Find where the given text appears and provide that cell's center as (x, y) coordinate. 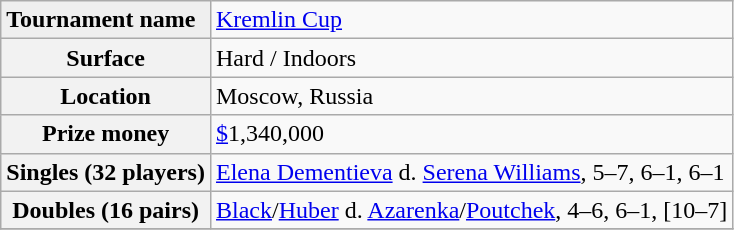
Moscow, Russia (471, 96)
$1,340,000 (471, 134)
Elena Dementieva d. Serena Williams, 5–7, 6–1, 6–1 (471, 172)
Surface (106, 58)
Kremlin Cup (471, 20)
Hard / Indoors (471, 58)
Tournament name (106, 20)
Singles (32 players) (106, 172)
Prize money (106, 134)
Doubles (16 pairs) (106, 210)
Location (106, 96)
Black/Huber d. Azarenka/Poutchek, 4–6, 6–1, [10–7] (471, 210)
